For the text-containing cell, return its midpoint in (X, Y) coordinate format. 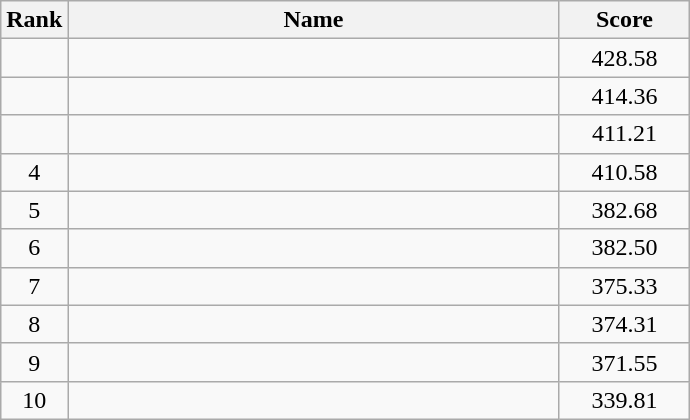
Rank (34, 20)
4 (34, 172)
382.68 (624, 210)
Name (314, 20)
10 (34, 400)
7 (34, 286)
411.21 (624, 134)
8 (34, 324)
6 (34, 248)
5 (34, 210)
414.36 (624, 96)
374.31 (624, 324)
428.58 (624, 58)
339.81 (624, 400)
410.58 (624, 172)
375.33 (624, 286)
Score (624, 20)
382.50 (624, 248)
9 (34, 362)
371.55 (624, 362)
